From the cell containing the given text, extract its center point as [x, y] coordinate. 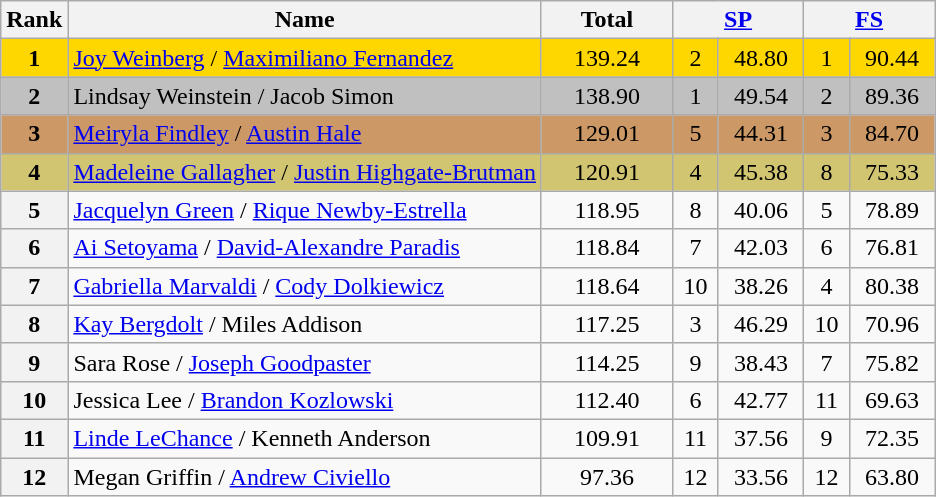
40.06 [760, 210]
Kay Bergdolt / Miles Addison [305, 324]
38.43 [760, 362]
89.36 [892, 96]
Ai Setoyama / David-Alexandre Paradis [305, 248]
Total [606, 20]
Megan Griffin / Andrew Civiello [305, 477]
75.33 [892, 172]
Jacquelyn Green / Rique Newby-Estrella [305, 210]
48.80 [760, 58]
75.82 [892, 362]
Sara Rose / Joseph Goodpaster [305, 362]
117.25 [606, 324]
120.91 [606, 172]
63.80 [892, 477]
SP [738, 20]
129.01 [606, 134]
138.90 [606, 96]
FS [870, 20]
Joy Weinberg / Maximiliano Fernandez [305, 58]
Lindsay Weinstein / Jacob Simon [305, 96]
42.77 [760, 400]
46.29 [760, 324]
118.95 [606, 210]
33.56 [760, 477]
118.64 [606, 286]
45.38 [760, 172]
Meiryla Findley / Austin Hale [305, 134]
Rank [34, 20]
42.03 [760, 248]
78.89 [892, 210]
84.70 [892, 134]
76.81 [892, 248]
72.35 [892, 438]
Jessica Lee / Brandon Kozlowski [305, 400]
114.25 [606, 362]
Name [305, 20]
37.56 [760, 438]
109.91 [606, 438]
44.31 [760, 134]
112.40 [606, 400]
Madeleine Gallagher / Justin Highgate-Brutman [305, 172]
49.54 [760, 96]
69.63 [892, 400]
Linde LeChance / Kenneth Anderson [305, 438]
90.44 [892, 58]
118.84 [606, 248]
139.24 [606, 58]
97.36 [606, 477]
70.96 [892, 324]
80.38 [892, 286]
Gabriella Marvaldi / Cody Dolkiewicz [305, 286]
38.26 [760, 286]
